For the text-containing cell, return its midpoint in (x, y) coordinate format. 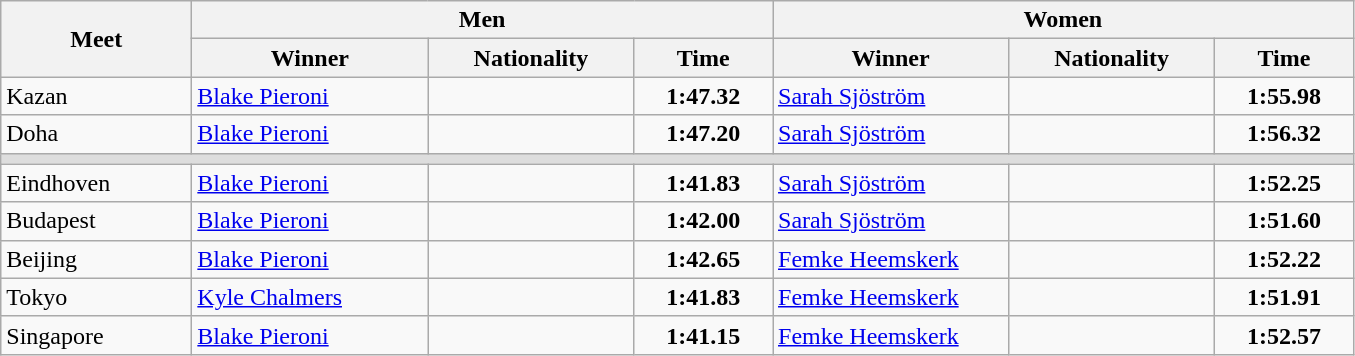
1:52.25 (1284, 183)
1:47.20 (704, 134)
Kazan (96, 96)
1:52.22 (1284, 259)
Singapore (96, 335)
1:42.65 (704, 259)
1:47.32 (704, 96)
Tokyo (96, 297)
Meet (96, 39)
1:42.00 (704, 221)
Budapest (96, 221)
1:56.32 (1284, 134)
Men (482, 20)
Beijing (96, 259)
Women (1062, 20)
Kyle Chalmers (310, 297)
1:51.60 (1284, 221)
Doha (96, 134)
1:52.57 (1284, 335)
1:55.98 (1284, 96)
Eindhoven (96, 183)
1:41.15 (704, 335)
1:51.91 (1284, 297)
